Search for the cell housing the specified text and yield its [X, Y] center coordinate. 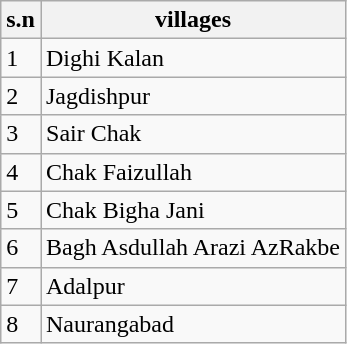
Jagdishpur [192, 96]
3 [21, 134]
7 [21, 286]
8 [21, 324]
Naurangabad [192, 324]
s.n [21, 20]
Chak Bigha Jani [192, 210]
Dighi Kalan [192, 58]
villages [192, 20]
6 [21, 248]
4 [21, 172]
1 [21, 58]
5 [21, 210]
Sair Chak [192, 134]
2 [21, 96]
Bagh Asdullah Arazi AzRakbe [192, 248]
Chak Faizullah [192, 172]
Adalpur [192, 286]
